Determine the (X, Y) coordinate at the center of the cell enclosing the given text.  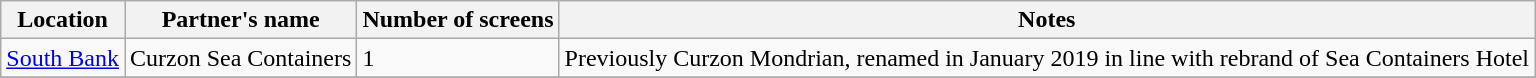
South Bank (63, 58)
Partner's name (240, 20)
1 (458, 58)
Number of screens (458, 20)
Previously Curzon Mondrian, renamed in January 2019 in line with rebrand of Sea Containers Hotel (1047, 58)
Curzon Sea Containers (240, 58)
Location (63, 20)
Notes (1047, 20)
